Identify which cell holds the provided text, then report its (x, y) central coordinate. 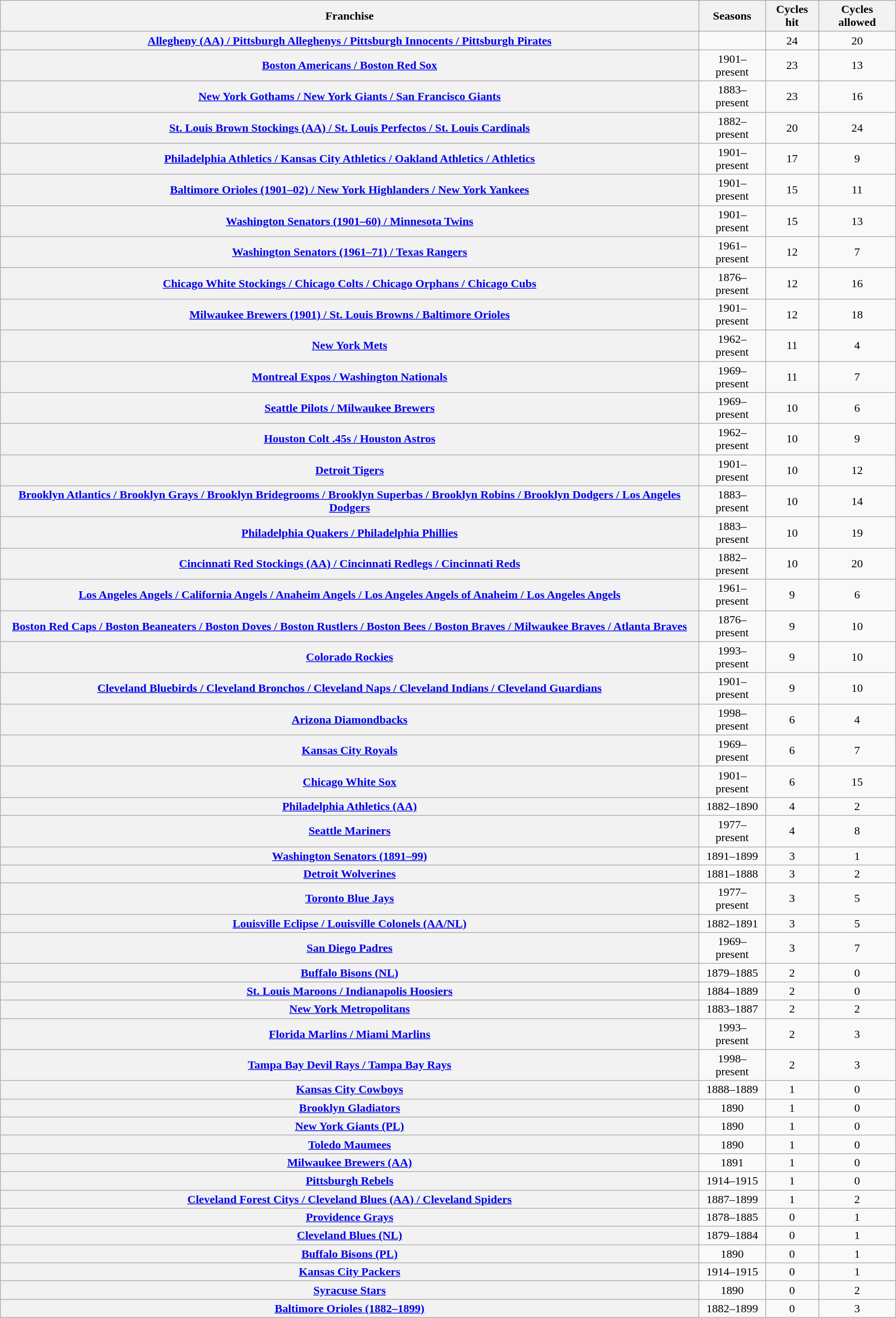
1882–1891 (732, 924)
Kansas City Packers (349, 1272)
Baltimore Orioles (1882–1899) (349, 1308)
18 (857, 314)
Pittsburgh Rebels (349, 1181)
Seattle Pilots / Milwaukee Brewers (349, 408)
Washington Senators (1901–60) / Minnesota Twins (349, 221)
Syracuse Stars (349, 1290)
Washington Senators (1961–71) / Texas Rangers (349, 252)
Philadelphia Athletics (AA) (349, 806)
St. Louis Brown Stockings (AA) / St. Louis Perfectos / St. Louis Cardinals (349, 127)
1888–1889 (732, 1090)
San Diego Padres (349, 948)
Montreal Expos / Washington Nationals (349, 376)
New York Giants (PL) (349, 1126)
1879–1885 (732, 973)
8 (857, 831)
Arizona Diamondbacks (349, 719)
Seattle Mariners (349, 831)
Buffalo Bisons (PL) (349, 1254)
Colorado Rockies (349, 657)
Philadelphia Quakers / Philadelphia Phillies (349, 532)
Franchise (349, 16)
Cleveland Forest Citys / Cleveland Blues (AA) / Cleveland Spiders (349, 1199)
Cycles allowed (857, 16)
Kansas City Royals (349, 751)
Los Angeles Angels / California Angels / Anaheim Angels / Los Angeles Angels of Anaheim / Los Angeles Angels (349, 595)
1882–1899 (732, 1308)
Chicago White Stockings / Chicago Colts / Chicago Orphans / Chicago Cubs (349, 283)
Baltimore Orioles (1901–02) / New York Highlanders / New York Yankees (349, 190)
Brooklyn Atlantics / Brooklyn Grays / Brooklyn Bridegrooms / Brooklyn Superbas / Brooklyn Robins / Brooklyn Dodgers / Los Angeles Dodgers (349, 502)
Cleveland Bluebirds / Cleveland Bronchos / Cleveland Naps / Cleveland Indians / Cleveland Guardians (349, 688)
Detroit Tigers (349, 470)
Louisville Eclipse / Louisville Colonels (AA/NL) (349, 924)
Kansas City Cowboys (349, 1090)
Cincinnati Red Stockings (AA) / Cincinnati Redlegs / Cincinnati Reds (349, 564)
Philadelphia Athletics / Kansas City Athletics / Oakland Athletics / Athletics (349, 159)
Buffalo Bisons (NL) (349, 973)
New York Gothams / New York Giants / San Francisco Giants (349, 97)
Brooklyn Gladiators (349, 1108)
17 (792, 159)
Detroit Wolverines (349, 874)
Houston Colt .45s / Houston Astros (349, 439)
Milwaukee Brewers (AA) (349, 1162)
Toledo Maumees (349, 1144)
19 (857, 532)
Seasons (732, 16)
Allegheny (AA) / Pittsburgh Alleghenys / Pittsburgh Innocents / Pittsburgh Pirates (349, 41)
1878–1885 (732, 1217)
Washington Senators (1891–99) (349, 856)
Milwaukee Brewers (1901) / St. Louis Browns / Baltimore Orioles (349, 314)
Cleveland Blues (NL) (349, 1236)
Tampa Bay Devil Rays / Tampa Bay Rays (349, 1065)
1883–1887 (732, 1009)
Boston Red Caps / Boston Beaneaters / Boston Doves / Boston Rustlers / Boston Bees / Boston Braves / Milwaukee Braves / Atlanta Braves (349, 626)
1891 (732, 1162)
1887–1899 (732, 1199)
New York Metropolitans (349, 1009)
1884–1889 (732, 991)
14 (857, 502)
1879–1884 (732, 1236)
Chicago White Sox (349, 781)
Providence Grays (349, 1217)
St. Louis Maroons / Indianapolis Hoosiers (349, 991)
Boston Americans / Boston Red Sox (349, 65)
Florida Marlins / Miami Marlins (349, 1034)
Cycles hit (792, 16)
1882–1890 (732, 806)
1891–1899 (732, 856)
New York Mets (349, 346)
1881–1888 (732, 874)
Toronto Blue Jays (349, 899)
